For the text-containing cell, return its midpoint in (x, y) coordinate format. 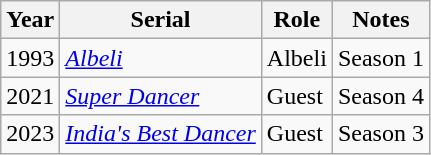
1993 (30, 58)
Season 4 (380, 96)
Super Dancer (160, 96)
2021 (30, 96)
Serial (160, 20)
Season 1 (380, 58)
Notes (380, 20)
India's Best Dancer (160, 134)
2023 (30, 134)
Year (30, 20)
Role (296, 20)
Season 3 (380, 134)
